Identify which cell holds the provided text, then report its (x, y) central coordinate. 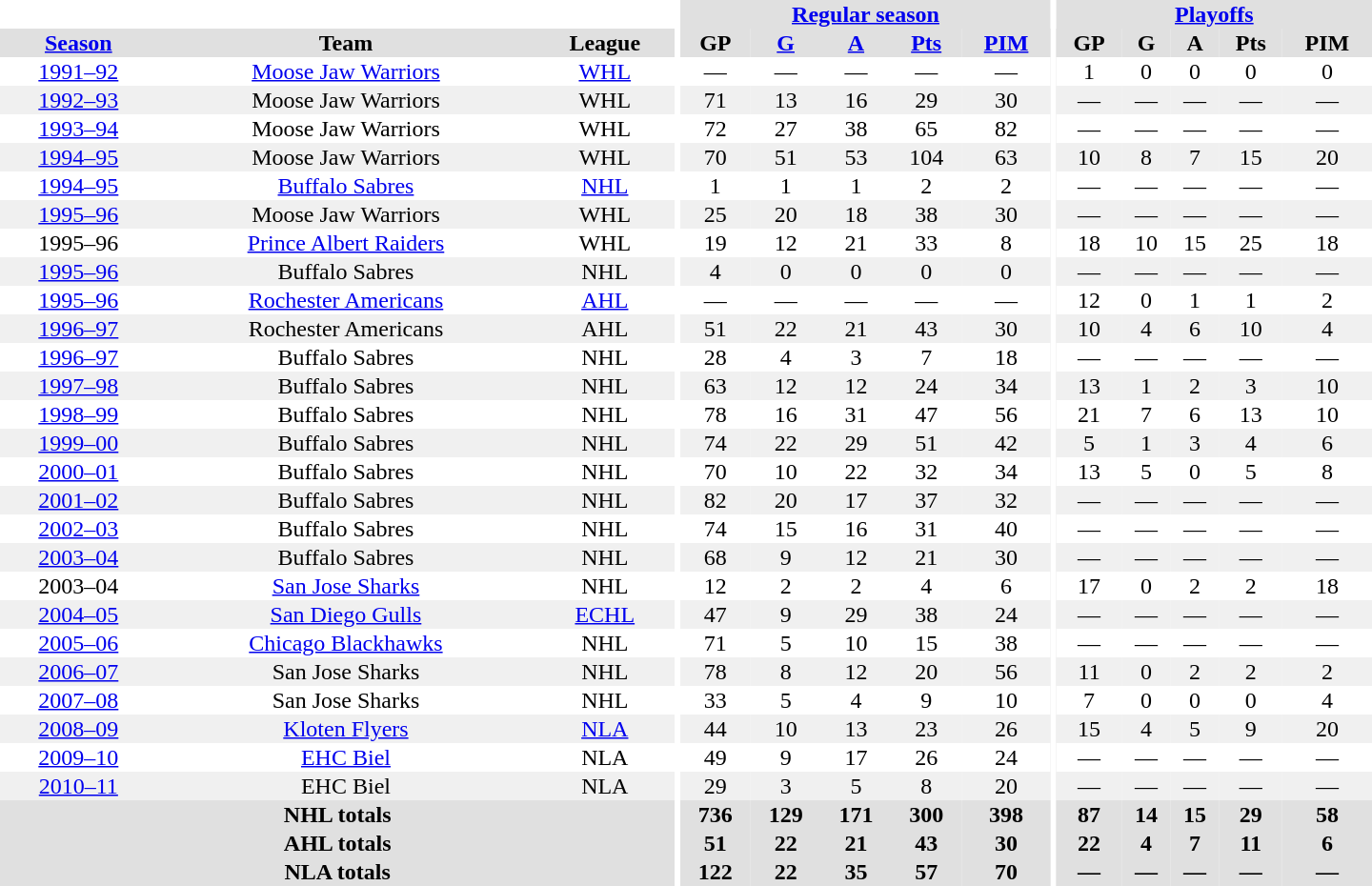
2005–06 (78, 643)
Regular season (865, 14)
NLA totals (337, 872)
37 (926, 500)
1998–99 (78, 414)
1991–92 (78, 71)
129 (786, 815)
42 (1006, 443)
65 (926, 129)
2001–02 (78, 500)
14 (1145, 815)
53 (857, 157)
2008–09 (78, 729)
35 (857, 872)
2006–07 (78, 672)
Chicago Blackhawks (347, 643)
Kloten Flyers (347, 729)
72 (716, 129)
104 (926, 157)
68 (716, 557)
ECHL (604, 614)
2007–08 (78, 700)
2000–01 (78, 472)
19 (716, 243)
49 (716, 757)
2004–05 (78, 614)
57 (926, 872)
2009–10 (78, 757)
1992–93 (78, 100)
122 (716, 872)
398 (1006, 815)
300 (926, 815)
NHL totals (337, 815)
28 (716, 357)
AHL totals (337, 843)
Playoffs (1214, 14)
1993–94 (78, 129)
2010–11 (78, 786)
27 (786, 129)
44 (716, 729)
40 (1006, 529)
2002–03 (78, 529)
87 (1090, 815)
23 (926, 729)
League (604, 43)
Season (78, 43)
171 (857, 815)
Prince Albert Raiders (347, 243)
736 (716, 815)
Team (347, 43)
1999–00 (78, 443)
San Diego Gulls (347, 614)
1997–98 (78, 386)
58 (1327, 815)
